For the text-containing cell, return its midpoint in (X, Y) coordinate format. 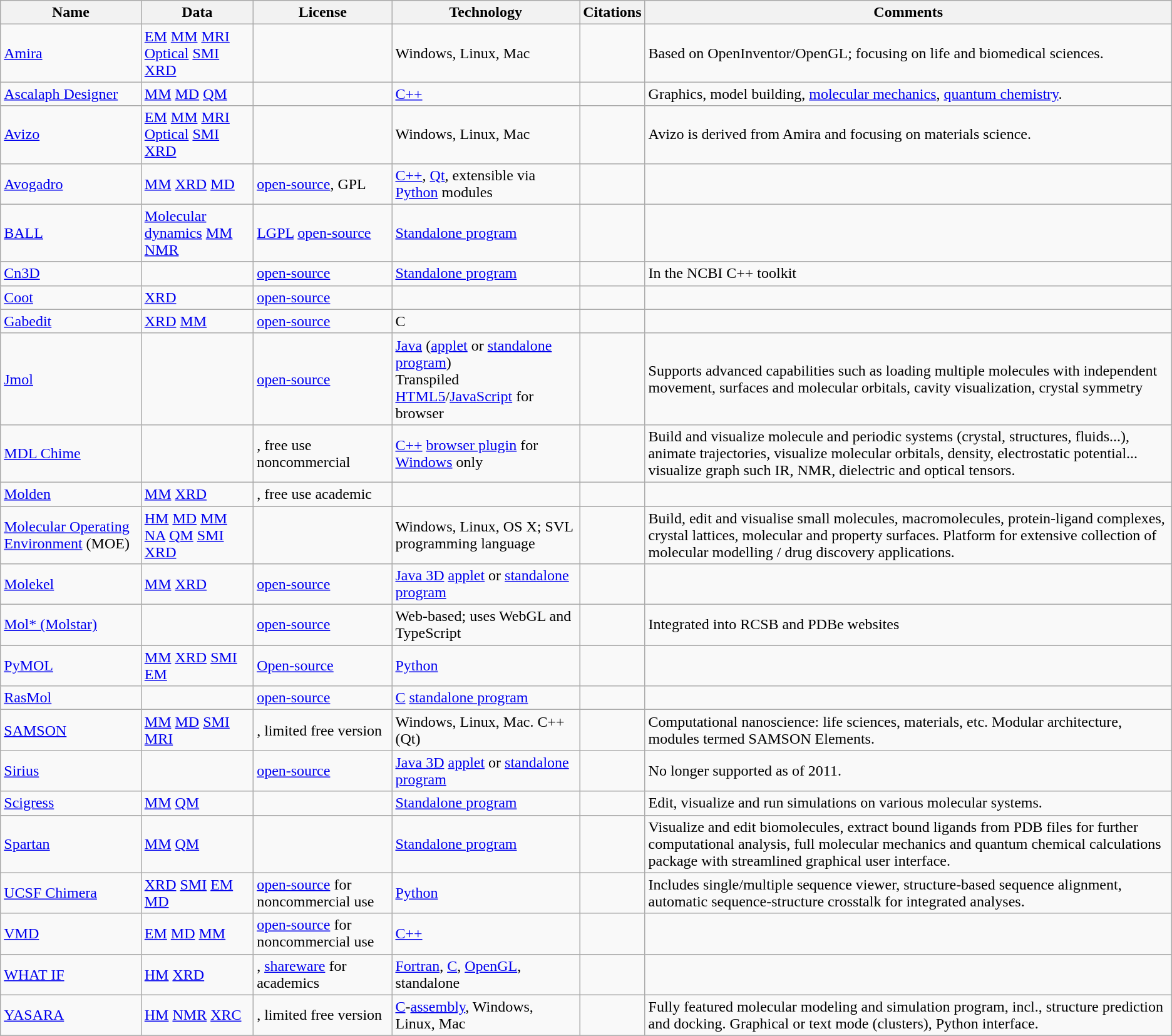
Windows, Linux, OS X; SVL programming language (486, 535)
Based on OpenInventor/OpenGL; focusing on life and biomedical sciences. (908, 53)
MM XRD SMI EM (197, 666)
MM MD SMI MRI (197, 730)
C++ browser plugin for Windows only (486, 453)
Includes single/multiple sequence viewer, structure-based sequence alignment, automatic sequence-structure crosstalk for integrated analyses. (908, 893)
Coot (71, 297)
RasMol (71, 698)
Molekel (71, 585)
C standalone program (486, 698)
Sirius (71, 771)
Jmol (71, 379)
Fortran, C, OpenGL, standalone (486, 974)
VMD (71, 934)
Molden (71, 494)
Windows, Linux, Mac. C++ (Qt) (486, 730)
HM XRD (197, 974)
Avogadro (71, 184)
open-source, GPL (323, 184)
PyMOL (71, 666)
Comments (908, 13)
Graphics, model building, molecular mechanics, quantum chemistry. (908, 94)
Web-based; uses WebGL and TypeScript (486, 625)
No longer supported as of 2011. (908, 771)
C++, Qt, extensible via Python modules (486, 184)
Edit, visualize and run simulations on various molecular systems. (908, 803)
MM XRD MD (197, 184)
C-assembly, Windows, Linux, Mac (486, 1015)
In the NCBI C++ toolkit (908, 274)
UCSF Chimera (71, 893)
XRD (197, 297)
License (323, 13)
Integrated into RCSB and PDBe websites (908, 625)
, free use academic (323, 494)
MDL Chime (71, 453)
Ascalaph Designer (71, 94)
BALL (71, 233)
Name (71, 13)
Computational nanoscience: life sciences, materials, etc. Modular architecture, modules termed SAMSON Elements. (908, 730)
Open-source (323, 666)
Spartan (71, 844)
Molecular dynamics MM NMR (197, 233)
Gabedit (71, 321)
, shareware for academics (323, 974)
Amira (71, 53)
Avizo is derived from Amira and focusing on materials science. (908, 135)
HM MD MM NA QM SMI XRD (197, 535)
Data (197, 13)
SAMSON (71, 730)
Java (applet or standalone program)Transpiled HTML5/JavaScript for browser (486, 379)
LGPL open-source (323, 233)
, free use noncommercial (323, 453)
Technology (486, 13)
Cn3D (71, 274)
WHAT IF (71, 974)
Avizo (71, 135)
MM MD QM (197, 94)
YASARA (71, 1015)
Citations (612, 13)
C (486, 321)
EM MD MM (197, 934)
Mol* (Molstar) (71, 625)
Molecular Operating Environment (MOE) (71, 535)
Scigress (71, 803)
XRD SMI EM MD (197, 893)
XRD MM (197, 321)
HM NMR XRC (197, 1015)
